Extract the [X, Y] coordinate from the center of the cell holding the provided text.  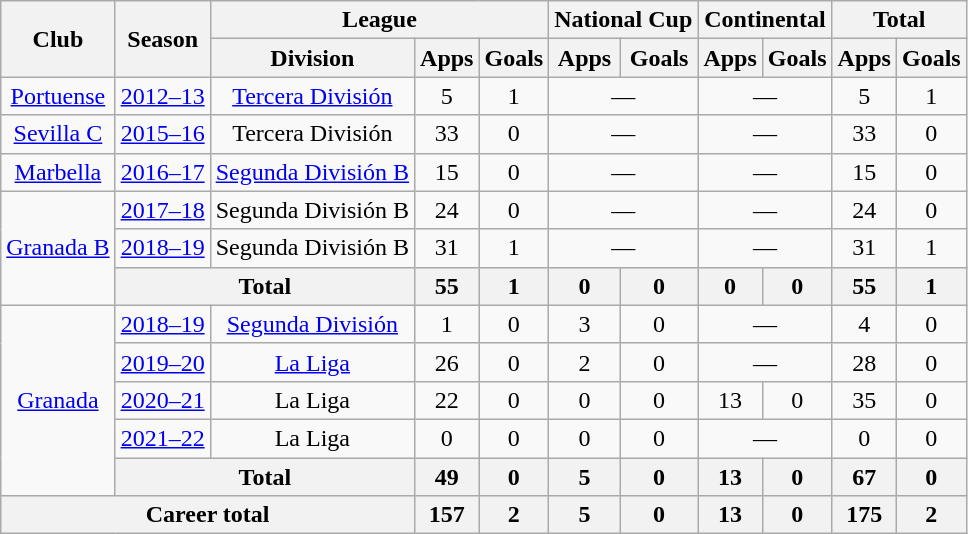
49 [447, 477]
175 [864, 515]
28 [864, 362]
Career total [208, 515]
2017–18 [162, 210]
2015–16 [162, 134]
157 [447, 515]
Club [58, 39]
2020–21 [162, 400]
Marbella [58, 172]
22 [447, 400]
2021–22 [162, 438]
Season [162, 39]
67 [864, 477]
Continental [765, 20]
2012–13 [162, 96]
Granada [58, 400]
National Cup [624, 20]
Segunda División [312, 324]
Sevilla C [58, 134]
Granada B [58, 248]
3 [585, 324]
2016–17 [162, 172]
Portuense [58, 96]
35 [864, 400]
26 [447, 362]
4 [864, 324]
Division [312, 58]
League [380, 20]
2019–20 [162, 362]
